Detect which cell encompasses the target text, then output its (X, Y) center coordinate. 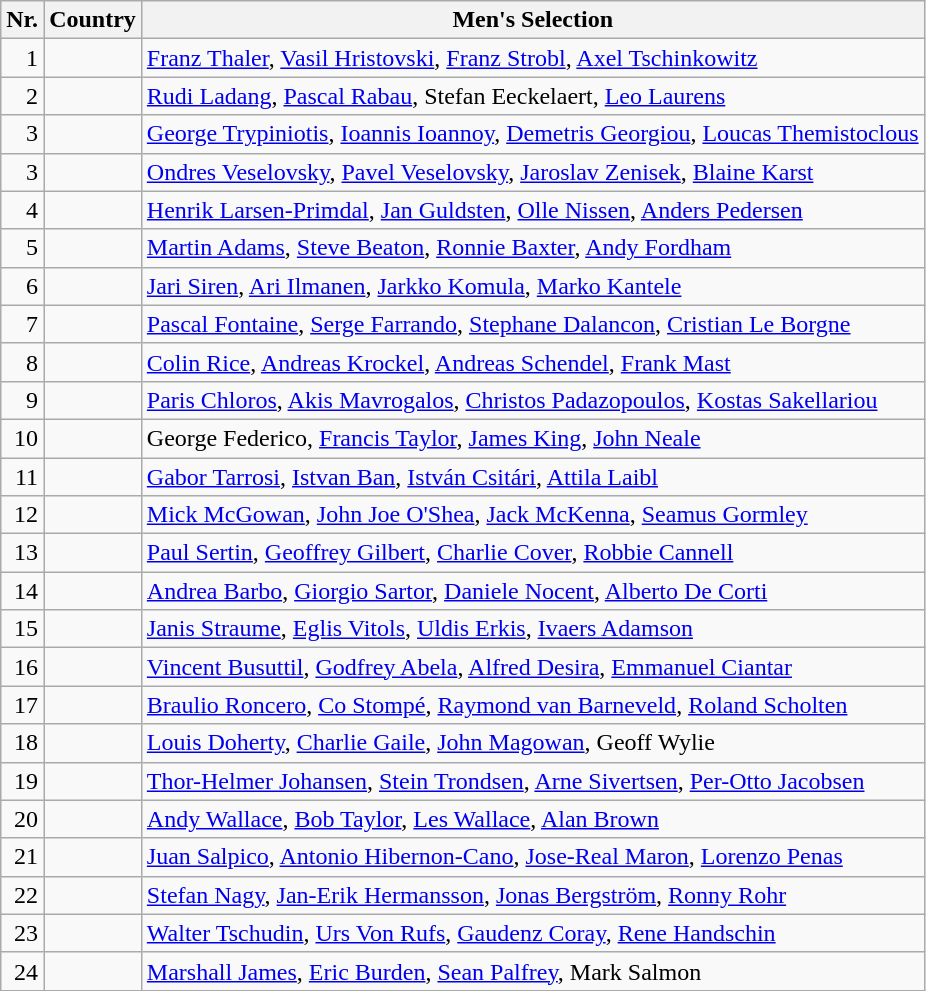
Men's Selection (532, 20)
19 (22, 781)
Henrik Larsen-Primdal, Jan Guldsten, Olle Nissen, Anders Pedersen (532, 210)
Walter Tschudin, Urs Von Rufs, Gaudenz Coray, Rene Handschin (532, 933)
Paris Chloros, Akis Mavrogalos, Christos Padazopoulos, Kostas Sakellariou (532, 400)
Thor-Helmer Johansen, Stein Trondsen, Arne Sivertsen, Per-Otto Jacobsen (532, 781)
Janis Straume, Eglis Vitols, Uldis Erkis, Ivaers Adamson (532, 629)
12 (22, 515)
13 (22, 553)
9 (22, 400)
Braulio Roncero, Co Stompé, Raymond van Barneveld, Roland Scholten (532, 705)
Mick McGowan, John Joe O'Shea, Jack McKenna, Seamus Gormley (532, 515)
Colin Rice, Andreas Krockel, Andreas Schendel, Frank Mast (532, 362)
23 (22, 933)
Juan Salpico, Antonio Hibernon-Cano, Jose-Real Maron, Lorenzo Penas (532, 857)
5 (22, 248)
Martin Adams, Steve Beaton, Ronnie Baxter, Andy Fordham (532, 248)
11 (22, 477)
Country (93, 20)
Andy Wallace, Bob Taylor, Les Wallace, Alan Brown (532, 819)
Marshall James, Eric Burden, Sean Palfrey, Mark Salmon (532, 971)
18 (22, 743)
Paul Sertin, Geoffrey Gilbert, Charlie Cover, Robbie Cannell (532, 553)
21 (22, 857)
24 (22, 971)
4 (22, 210)
Stefan Nagy, Jan-Erik Hermansson, Jonas Bergström, Ronny Rohr (532, 895)
16 (22, 667)
Franz Thaler, Vasil Hristovski, Franz Strobl, Axel Tschinkowitz (532, 58)
6 (22, 286)
1 (22, 58)
15 (22, 629)
Nr. (22, 20)
Ondres Veselovsky, Pavel Veselovsky, Jaroslav Zenisek, Blaine Karst (532, 172)
17 (22, 705)
22 (22, 895)
8 (22, 362)
Louis Doherty, Charlie Gaile, John Magowan, Geoff Wylie (532, 743)
10 (22, 438)
Andrea Barbo, Giorgio Sartor, Daniele Nocent, Alberto De Corti (532, 591)
Gabor Tarrosi, Istvan Ban, István Csitári, Attila Laibl (532, 477)
George Trypiniotis, Ioannis Ioannoy, Demetris Georgiou, Loucas Themistoclous (532, 134)
20 (22, 819)
Vincent Busuttil, Godfrey Abela, Alfred Desira, Emmanuel Ciantar (532, 667)
7 (22, 324)
Rudi Ladang, Pascal Rabau, Stefan Eeckelaert, Leo Laurens (532, 96)
Pascal Fontaine, Serge Farrando, Stephane Dalancon, Cristian Le Borgne (532, 324)
George Federico, Francis Taylor, James King, John Neale (532, 438)
2 (22, 96)
Jari Siren, Ari Ilmanen, Jarkko Komula, Marko Kantele (532, 286)
14 (22, 591)
